Extract the (x, y) coordinate from the center of the cell holding the provided text.  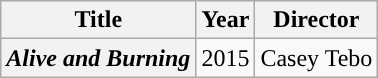
2015 (226, 58)
Title (98, 20)
Alive and Burning (98, 58)
Year (226, 20)
Director (316, 20)
Casey Tebo (316, 58)
